Find where the given text appears and provide that cell's center as [x, y] coordinate. 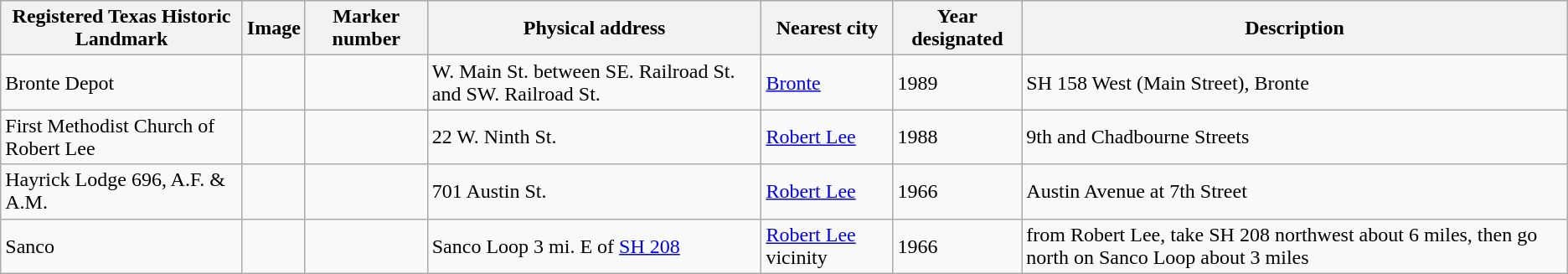
Image [273, 28]
Robert Lee vicinity [828, 246]
701 Austin St. [595, 191]
from Robert Lee, take SH 208 northwest about 6 miles, then go north on Sanco Loop about 3 miles [1295, 246]
9th and Chadbourne Streets [1295, 137]
Nearest city [828, 28]
Sanco [122, 246]
Marker number [366, 28]
1989 [957, 82]
Physical address [595, 28]
Description [1295, 28]
Bronte Depot [122, 82]
Year designated [957, 28]
Austin Avenue at 7th Street [1295, 191]
First Methodist Church of Robert Lee [122, 137]
W. Main St. between SE. Railroad St. and SW. Railroad St. [595, 82]
SH 158 West (Main Street), Bronte [1295, 82]
1988 [957, 137]
Hayrick Lodge 696, A.F. & A.M. [122, 191]
22 W. Ninth St. [595, 137]
Bronte [828, 82]
Sanco Loop 3 mi. E of SH 208 [595, 246]
Registered Texas Historic Landmark [122, 28]
